Extract the (X, Y) coordinate from the center of the cell holding the provided text.  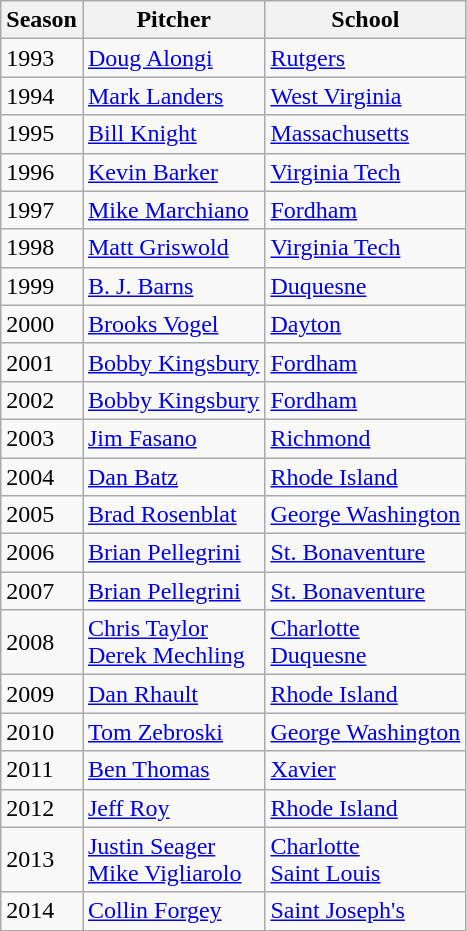
Duquesne (366, 286)
Mark Landers (173, 96)
2003 (42, 438)
1993 (42, 58)
Tom Zebroski (173, 732)
Chris TaylorDerek Mechling (173, 642)
2007 (42, 591)
2002 (42, 400)
B. J. Barns (173, 286)
Kevin Barker (173, 172)
1999 (42, 286)
Collin Forgey (173, 911)
2001 (42, 362)
2011 (42, 770)
Pitcher (173, 20)
Bill Knight (173, 134)
School (366, 20)
2008 (42, 642)
Dan Batz (173, 477)
Brooks Vogel (173, 324)
Dayton (366, 324)
2006 (42, 553)
2013 (42, 860)
1997 (42, 210)
Jeff Roy (173, 808)
2000 (42, 324)
West Virginia (366, 96)
Brad Rosenblat (173, 515)
2010 (42, 732)
2004 (42, 477)
Justin SeagerMike Vigliarolo (173, 860)
Dan Rhault (173, 694)
1996 (42, 172)
Mike Marchiano (173, 210)
1998 (42, 248)
Richmond (366, 438)
Rutgers (366, 58)
2012 (42, 808)
2014 (42, 911)
1995 (42, 134)
Ben Thomas (173, 770)
CharlotteSaint Louis (366, 860)
Season (42, 20)
CharlotteDuquesne (366, 642)
Matt Griswold (173, 248)
Jim Fasano (173, 438)
Xavier (366, 770)
2009 (42, 694)
Massachusetts (366, 134)
Doug Alongi (173, 58)
2005 (42, 515)
Saint Joseph's (366, 911)
1994 (42, 96)
